For the text-containing cell, return its midpoint in [X, Y] coordinate format. 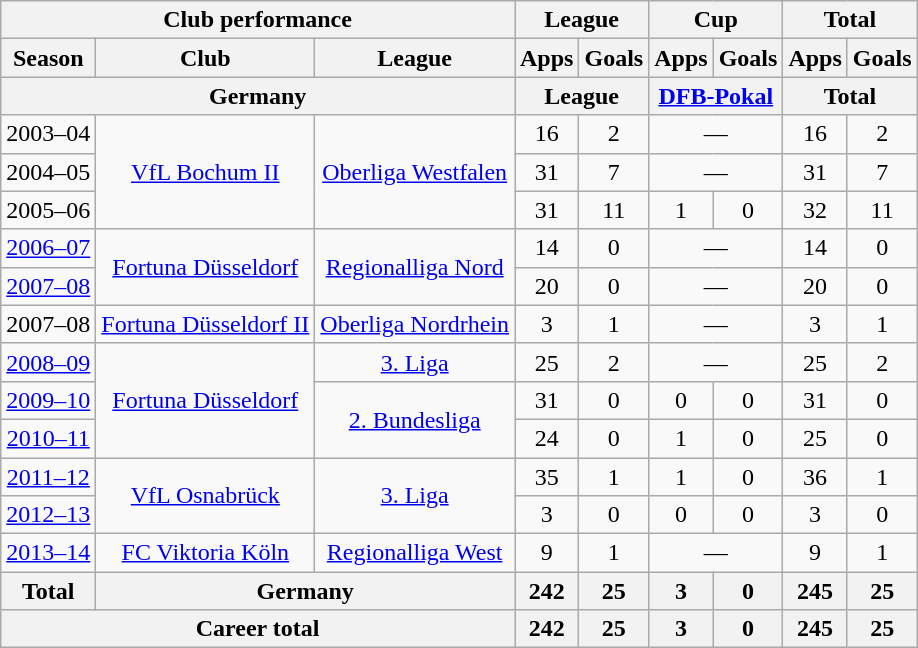
Regionalliga West [415, 553]
32 [815, 210]
35 [546, 477]
VfL Osnabrück [206, 496]
Fortuna Düsseldorf II [206, 324]
2006–07 [48, 248]
DFB-Pokal [716, 96]
2005–06 [48, 210]
Oberliga Westfalen [415, 172]
2. Bundesliga [415, 419]
2008–09 [48, 362]
FC Viktoria Köln [206, 553]
2009–10 [48, 400]
36 [815, 477]
Career total [258, 629]
2012–13 [48, 515]
2013–14 [48, 553]
Regionalliga Nord [415, 267]
VfL Bochum II [206, 172]
2010–11 [48, 438]
2003–04 [48, 134]
Oberliga Nordrhein [415, 324]
Club [206, 58]
2004–05 [48, 172]
Cup [716, 20]
Season [48, 58]
2011–12 [48, 477]
Club performance [258, 20]
24 [546, 438]
